Output the (x, y) coordinate of the center of the cell containing the given text.  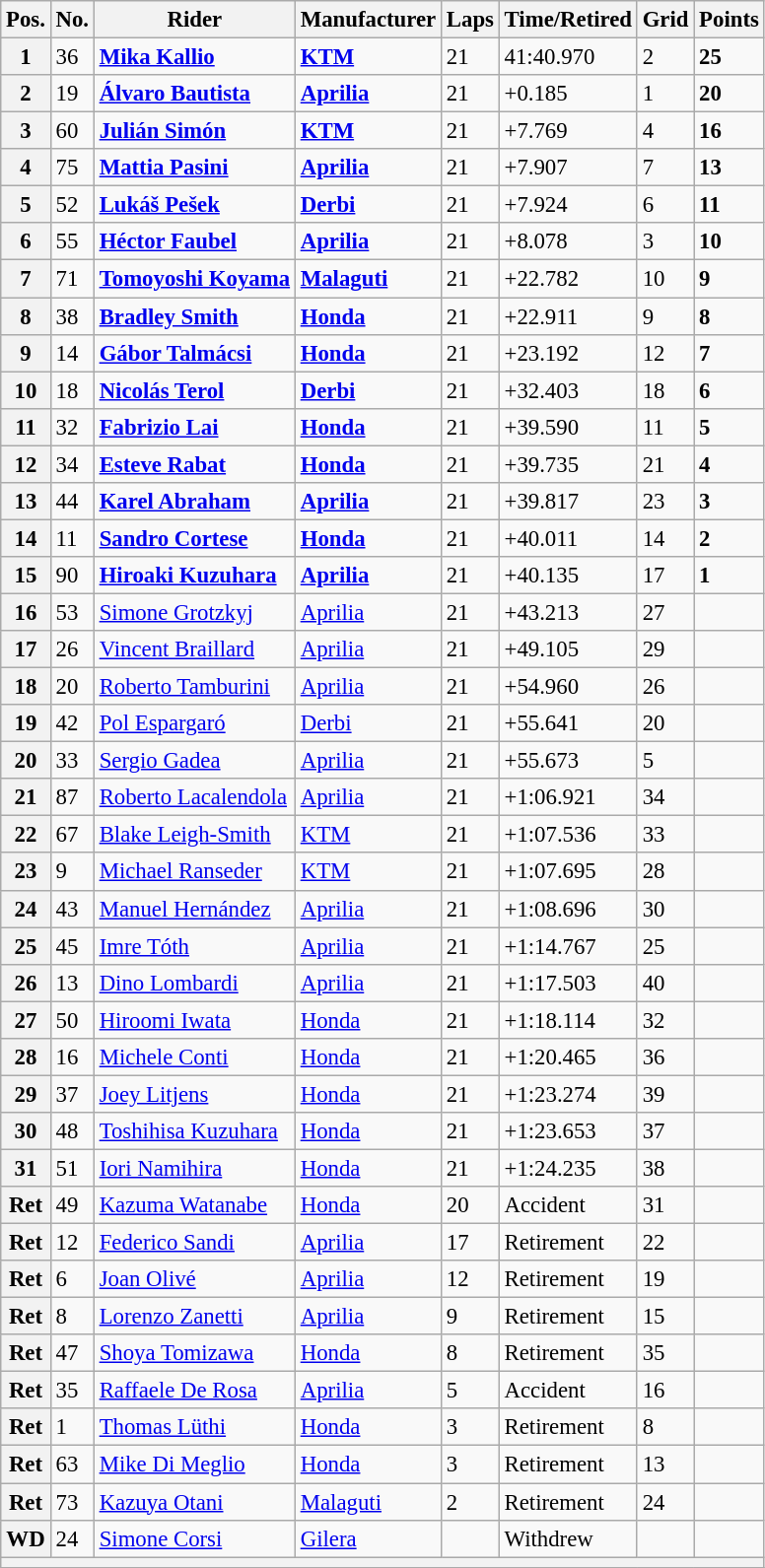
+1:07.536 (568, 835)
Mattia Pasini (194, 168)
53 (72, 612)
Time/Retired (568, 20)
Toshihisa Kuzuhara (194, 1131)
+1:23.653 (568, 1131)
+7.924 (568, 205)
Lorenzo Zanetti (194, 1317)
Sergio Gadea (194, 761)
+39.590 (568, 427)
Héctor Faubel (194, 241)
+1:20.465 (568, 1057)
Pol Espargaró (194, 723)
Mike Di Meglio (194, 1465)
Federico Sandi (194, 1243)
Hiroaki Kuzuhara (194, 576)
+39.817 (568, 502)
Lukáš Pešek (194, 205)
+32.403 (568, 390)
+1:07.695 (568, 872)
Kazuma Watanabe (194, 1205)
Hiroomi Iwata (194, 1020)
Roberto Tamburini (194, 687)
+39.735 (568, 464)
Michele Conti (194, 1057)
42 (72, 723)
67 (72, 835)
+40.135 (568, 576)
52 (72, 205)
Iori Namihira (194, 1168)
Fabrizio Lai (194, 427)
44 (72, 502)
51 (72, 1168)
Julián Simón (194, 131)
No. (72, 20)
Manufacturer (368, 20)
Blake Leigh-Smith (194, 835)
Thomas Lüthi (194, 1428)
43 (72, 909)
Dino Lombardi (194, 983)
WD (26, 1538)
Joan Olivé (194, 1279)
63 (72, 1465)
Vincent Braillard (194, 649)
+1:18.114 (568, 1020)
+1:06.921 (568, 797)
87 (72, 797)
47 (72, 1353)
+40.011 (568, 538)
+43.213 (568, 612)
+55.641 (568, 723)
90 (72, 576)
+1:24.235 (568, 1168)
40 (664, 983)
Sandro Cortese (194, 538)
+1:08.696 (568, 909)
39 (664, 1094)
+49.105 (568, 649)
55 (72, 241)
45 (72, 946)
+22.911 (568, 316)
+8.078 (568, 241)
50 (72, 1020)
Rider (194, 20)
Karel Abraham (194, 502)
Withdrew (568, 1538)
49 (72, 1205)
Kazuya Otani (194, 1502)
+22.782 (568, 279)
+1:14.767 (568, 946)
41:40.970 (568, 57)
Gábor Talmácsi (194, 353)
Álvaro Bautista (194, 94)
+23.192 (568, 353)
Pos. (26, 20)
Joey Litjens (194, 1094)
Raffaele De Rosa (194, 1391)
Bradley Smith (194, 316)
71 (72, 279)
+1:23.274 (568, 1094)
+54.960 (568, 687)
Mika Kallio (194, 57)
Esteve Rabat (194, 464)
Simone Corsi (194, 1538)
Nicolás Terol (194, 390)
+7.907 (568, 168)
48 (72, 1131)
Simone Grotzkyj (194, 612)
73 (72, 1502)
Imre Tóth (194, 946)
+55.673 (568, 761)
Tomoyoshi Koyama (194, 279)
60 (72, 131)
+0.185 (568, 94)
Grid (664, 20)
Shoya Tomizawa (194, 1353)
75 (72, 168)
Roberto Lacalendola (194, 797)
Gilera (368, 1538)
Michael Ranseder (194, 872)
+7.769 (568, 131)
Points (730, 20)
Manuel Hernández (194, 909)
+1:17.503 (568, 983)
Laps (471, 20)
